Output the (x, y) coordinate of the center of the cell containing the given text.  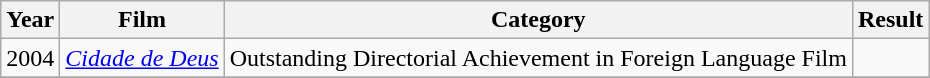
Category (538, 20)
Result (890, 20)
Year (30, 20)
Cidade de Deus (142, 58)
Film (142, 20)
2004 (30, 58)
Outstanding Directorial Achievement in Foreign Language Film (538, 58)
